Determine the (x, y) coordinate at the center of the cell enclosing the given text.  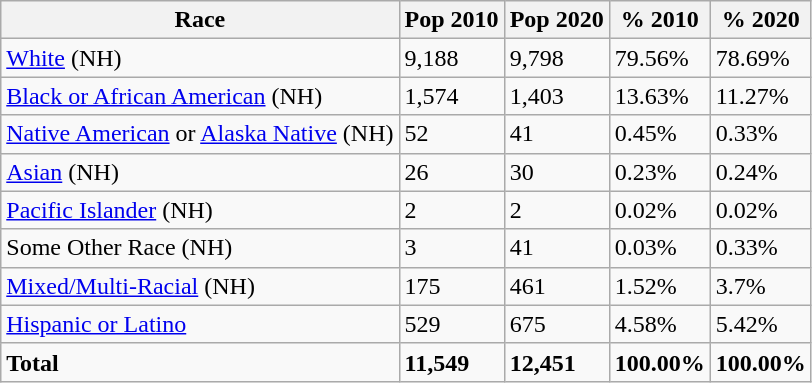
% 2010 (660, 20)
1,403 (556, 96)
9,188 (452, 58)
78.69% (760, 58)
0.24% (760, 172)
1.52% (660, 286)
Pop 2010 (452, 20)
Native American or Alaska Native (NH) (200, 134)
Asian (NH) (200, 172)
30 (556, 172)
0.03% (660, 248)
461 (556, 286)
675 (556, 324)
% 2020 (760, 20)
3 (452, 248)
79.56% (660, 58)
175 (452, 286)
0.23% (660, 172)
52 (452, 134)
3.7% (760, 286)
13.63% (660, 96)
11.27% (760, 96)
1,574 (452, 96)
Race (200, 20)
Some Other Race (NH) (200, 248)
Pacific Islander (NH) (200, 210)
9,798 (556, 58)
Mixed/Multi-Racial (NH) (200, 286)
529 (452, 324)
Black or African American (NH) (200, 96)
Hispanic or Latino (200, 324)
4.58% (660, 324)
Total (200, 362)
26 (452, 172)
5.42% (760, 324)
12,451 (556, 362)
Pop 2020 (556, 20)
11,549 (452, 362)
0.45% (660, 134)
White (NH) (200, 58)
